Capture the cell that displays the provided text and extract its [X, Y] central coordinate. 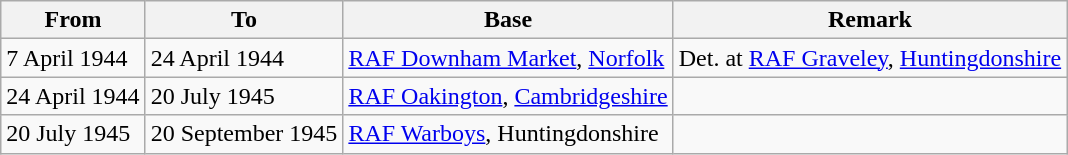
20 September 1945 [244, 134]
Det. at RAF Graveley, Huntingdonshire [870, 58]
RAF Warboys, Huntingdonshire [508, 134]
Remark [870, 20]
From [73, 20]
To [244, 20]
RAF Downham Market, Norfolk [508, 58]
7 April 1944 [73, 58]
RAF Oakington, Cambridgeshire [508, 96]
Base [508, 20]
